Capture the cell that displays the provided text and extract its (X, Y) central coordinate. 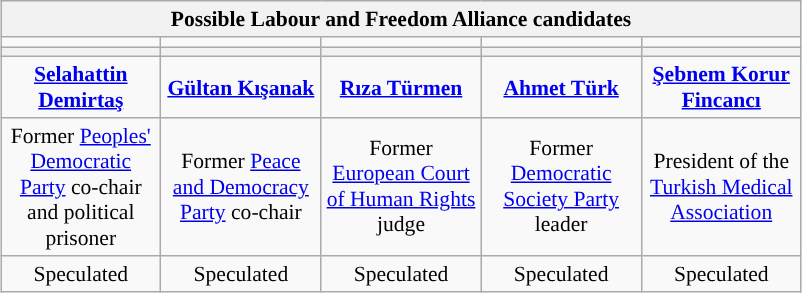
Former Peace and Democracy Party co-chair (241, 187)
Former Peoples' Democratic Party co-chair and political prisoner (81, 187)
Rıza Türmen (401, 88)
Former European Court of Human Rights judge (401, 187)
President of the Turkish Medical Association (721, 187)
Former Democratic Society Party leader (561, 187)
Gültan Kışanak (241, 88)
Possible Labour and Freedom Alliance candidates (402, 19)
Selahattin Demirtaş (81, 88)
Şebnem Korur Fincancı (721, 88)
Ahmet Türk (561, 88)
